Return the [x, y] coordinate for the center point of the cell that contains the specified text.  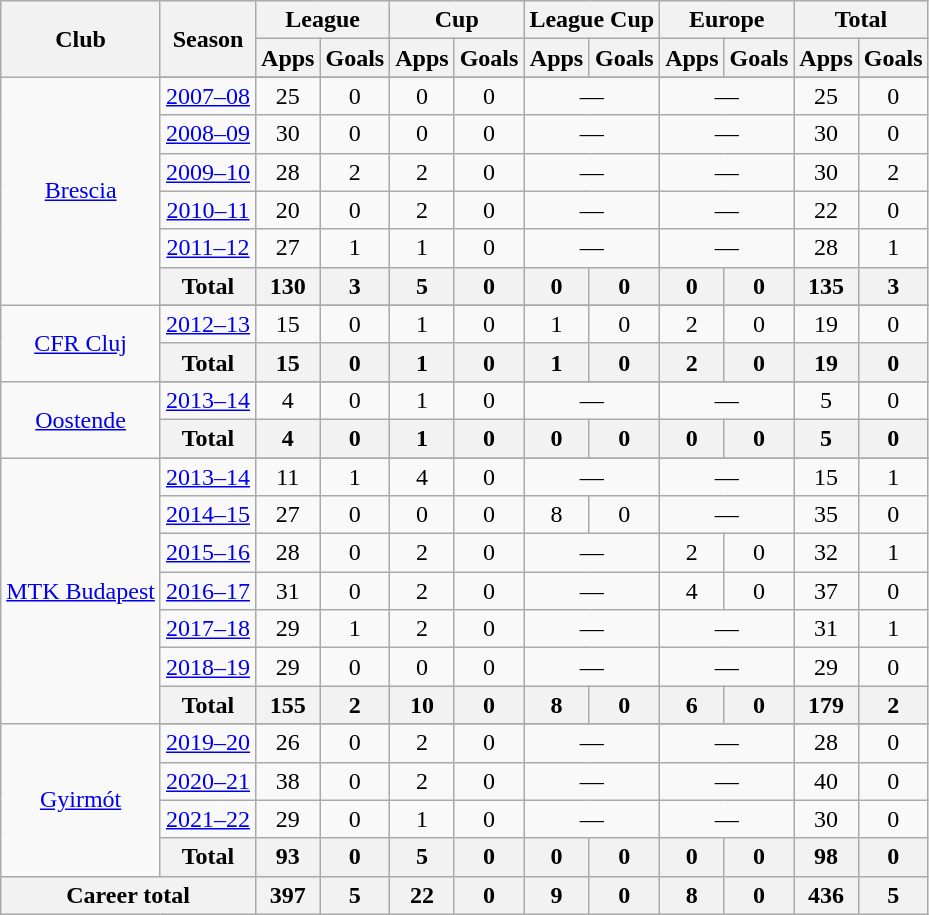
2019–20 [208, 743]
2009–10 [208, 172]
26 [288, 743]
2015–16 [208, 553]
League Cup [592, 20]
Club [81, 39]
Oostende [81, 419]
MTK Budapest [81, 591]
2021–22 [208, 819]
Gyirmót [81, 800]
Brescia [81, 191]
40 [826, 781]
93 [288, 857]
2020–21 [208, 781]
CFR Cluj [81, 343]
2012–13 [208, 324]
397 [288, 895]
Season [208, 39]
2010–11 [208, 210]
35 [826, 515]
Europe [727, 20]
155 [288, 705]
436 [826, 895]
9 [556, 895]
2014–15 [208, 515]
2016–17 [208, 591]
37 [826, 591]
Cup [457, 20]
98 [826, 857]
2018–19 [208, 667]
League [323, 20]
11 [288, 477]
6 [692, 705]
38 [288, 781]
Career total [128, 895]
2011–12 [208, 248]
2007–08 [208, 96]
20 [288, 210]
135 [826, 286]
130 [288, 286]
2008–09 [208, 134]
10 [422, 705]
32 [826, 553]
2017–18 [208, 629]
179 [826, 705]
